Extract the [x, y] coordinate from the center of the cell holding the provided text.  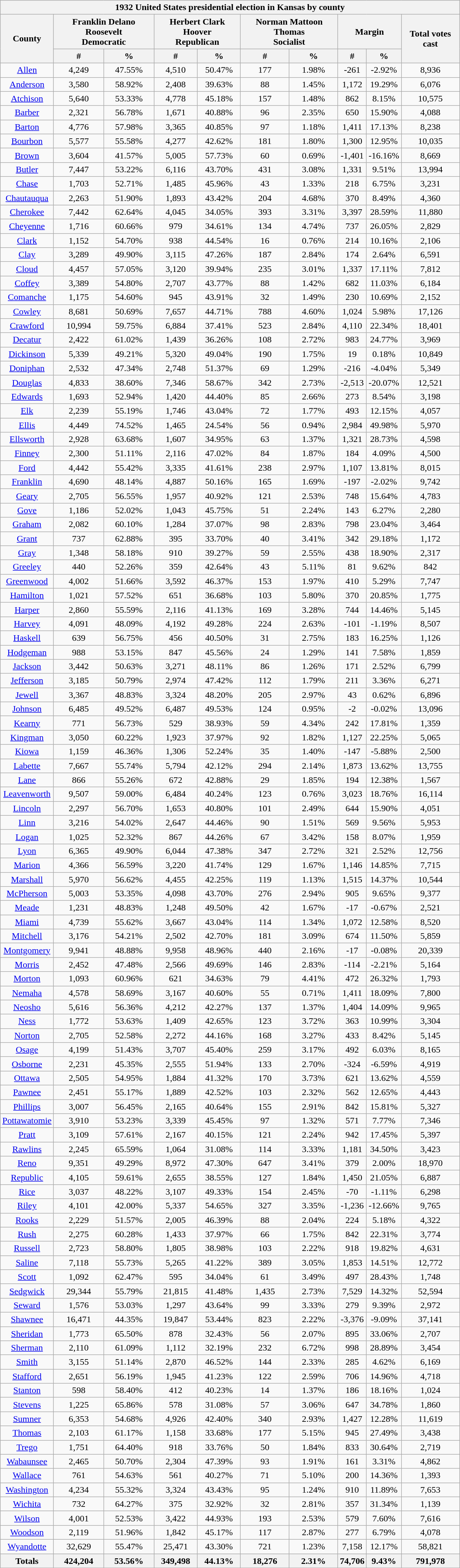
57 [265, 1405]
3.49% [313, 1277]
2,723 [79, 1248]
154 [265, 1192]
2,239 [79, 411]
2,452 [79, 965]
3,037 [79, 1192]
56.55% [129, 496]
Republic [27, 1177]
6,487 [176, 709]
2,928 [79, 439]
53.56% [129, 1561]
1,126 [431, 638]
55.79% [129, 1291]
3.72% [313, 1021]
55.58% [129, 141]
7,667 [79, 766]
-324 [352, 1064]
-70 [352, 1192]
8,238 [431, 127]
Phillips [27, 1107]
48.88% [129, 950]
49.52% [129, 709]
1.40% [313, 752]
50.47% [219, 70]
Ness [27, 1021]
54.63% [129, 1476]
Labette [27, 766]
273 [352, 396]
43.43% [219, 1490]
Jackson [27, 667]
-20.07% [384, 382]
65.86% [129, 1405]
1,957 [176, 496]
24.77% [384, 340]
58.40% [129, 1390]
18.76% [384, 794]
2,505 [79, 1078]
56.45% [129, 1107]
10,035 [431, 141]
60.96% [129, 979]
2,321 [79, 113]
571 [352, 1121]
57.52% [129, 595]
1,671 [176, 113]
15.81% [384, 1107]
3,220 [176, 865]
52.24% [219, 752]
96 [265, 113]
19 [352, 354]
47.42% [219, 681]
17.11% [384, 269]
41.57% [129, 155]
12,521 [431, 382]
9,507 [79, 794]
Decatur [27, 340]
561 [176, 1476]
Barber [27, 113]
4,277 [176, 141]
1,793 [431, 979]
847 [176, 652]
65.59% [129, 1149]
9.51% [384, 169]
28.73% [384, 439]
7,529 [352, 1291]
2,110 [79, 1348]
Ottawa [27, 1078]
2.31% [313, 1561]
29,344 [79, 1291]
1,607 [176, 439]
3,185 [79, 681]
44.93% [219, 1518]
Douglas [27, 382]
Rooks [27, 1220]
Clay [27, 255]
6.27% [384, 510]
8.42% [384, 1035]
8,165 [431, 1050]
52.94% [129, 396]
40.92% [219, 496]
200 [352, 1476]
47.38% [219, 851]
190 [265, 354]
8,936 [431, 70]
3.36% [384, 681]
2.94% [313, 894]
2,860 [79, 609]
Montgomery [27, 950]
-1.19% [384, 624]
1,772 [79, 1021]
28.59% [384, 212]
983 [352, 340]
41.13% [219, 609]
122 [265, 1376]
2,651 [79, 1376]
Crawford [27, 326]
5.15% [313, 1433]
86 [265, 667]
57.98% [129, 127]
375 [176, 1504]
Rice [27, 1192]
92 [265, 737]
119 [265, 879]
58.18% [129, 553]
50.16% [219, 482]
12.65% [384, 1092]
Shawnee [27, 1319]
51.90% [129, 198]
Norton [27, 1035]
1,093 [79, 979]
1.23% [313, 1546]
34.61% [219, 226]
4,718 [431, 1376]
9,351 [79, 1163]
64.40% [129, 1447]
3,397 [352, 212]
644 [352, 808]
235 [265, 269]
7,442 [79, 212]
748 [352, 496]
1.69% [313, 482]
81 [352, 567]
4,926 [176, 1419]
3.73% [313, 1078]
4,078 [431, 1532]
-2.92% [384, 70]
3,969 [431, 340]
11.50% [384, 936]
46.52% [219, 1362]
53.15% [129, 652]
2,119 [79, 1532]
49.50% [219, 908]
46.37% [219, 581]
Cloud [27, 269]
1,072 [352, 922]
1,112 [176, 1348]
56.75% [129, 638]
277 [352, 1532]
5,339 [79, 354]
1,175 [79, 297]
43.91% [219, 297]
3,422 [176, 1518]
Pratt [27, 1135]
56.78% [129, 113]
523 [265, 326]
3,604 [79, 155]
1,893 [176, 198]
8,520 [431, 922]
12.28% [384, 1419]
2.55% [313, 553]
12.17% [384, 1546]
1,485 [176, 184]
90 [265, 822]
18,276 [265, 1561]
53.03% [129, 1305]
42.40% [219, 1419]
47.30% [219, 1163]
1,775 [431, 595]
40.15% [219, 1135]
788 [265, 311]
1,435 [265, 1291]
60.10% [129, 524]
3,910 [79, 1121]
45.17% [219, 1532]
9,377 [431, 894]
49.33% [219, 1192]
1,433 [176, 1234]
2,984 [352, 425]
2,263 [79, 198]
3,464 [431, 524]
-4.04% [384, 368]
84 [265, 454]
55 [265, 993]
0.94% [313, 425]
11.89% [384, 1490]
61.17% [129, 1433]
141 [352, 652]
19,847 [176, 1319]
1,748 [431, 1277]
-216 [352, 368]
49.98% [384, 425]
424,204 [79, 1561]
1,746 [176, 411]
682 [352, 283]
4,045 [176, 212]
50.63% [129, 667]
Elk [27, 411]
1.26% [313, 667]
3,339 [176, 1121]
47.26% [219, 255]
Finney [27, 454]
2,532 [79, 368]
Saline [27, 1263]
Sheridan [27, 1333]
-6.59% [384, 1064]
48.09% [129, 624]
12,756 [431, 851]
3.42% [313, 837]
55.73% [129, 1263]
1,653 [176, 808]
51.43% [129, 1050]
19.82% [384, 1248]
4,366 [79, 865]
20.85% [384, 595]
4,778 [176, 98]
Kingman [27, 737]
Stanton [27, 1390]
53.44% [219, 1319]
13.81% [384, 468]
-261 [352, 70]
Miami [27, 922]
2,317 [431, 553]
4,051 [431, 808]
137 [265, 1007]
393 [265, 212]
56.70% [129, 808]
4,249 [79, 70]
72 [265, 411]
51.11% [129, 454]
56.62% [129, 879]
1,450 [352, 1177]
Jefferson [27, 681]
4,234 [79, 1490]
1,409 [176, 1021]
562 [352, 1092]
8.54% [384, 396]
3.09% [313, 936]
998 [352, 1348]
1,923 [176, 737]
Total votes cast [431, 39]
61 [265, 1277]
60.28% [129, 1234]
9.39% [384, 1305]
29 [265, 780]
3,007 [79, 1107]
59.75% [129, 326]
1,300 [352, 141]
58,821 [431, 1546]
Pawnee [27, 1092]
3,442 [79, 667]
62.88% [129, 539]
6,485 [79, 709]
55.17% [129, 1092]
347 [265, 851]
49.69% [219, 965]
36.26% [219, 340]
45.96% [219, 184]
35 [265, 752]
2,500 [431, 752]
2.59% [313, 1376]
170 [265, 1078]
Trego [27, 1447]
4,559 [431, 1078]
13,096 [431, 709]
8,507 [431, 624]
7,653 [431, 1490]
1.32% [313, 1121]
5,640 [79, 98]
14.51% [384, 1263]
56.73% [129, 723]
112 [265, 681]
979 [176, 226]
63.68% [129, 439]
21,815 [176, 1291]
66 [265, 1234]
40.88% [219, 113]
1,186 [79, 510]
40.80% [219, 808]
1,092 [79, 1277]
1,703 [79, 184]
9.62% [384, 567]
2.81% [313, 1504]
10,849 [431, 354]
1.87% [313, 454]
1.97% [313, 581]
43.42% [219, 198]
52.71% [129, 184]
42.62% [219, 141]
349,498 [176, 1561]
1,751 [79, 1447]
Seward [27, 1305]
2,719 [431, 1447]
2.93% [313, 1419]
34.63% [219, 979]
-0.08% [384, 950]
4,690 [79, 482]
2,106 [431, 241]
79 [265, 979]
3,289 [79, 255]
1,231 [79, 908]
7.60% [384, 1518]
1,393 [431, 1476]
54.68% [129, 1419]
1,146 [352, 865]
Wichita [27, 1504]
Wabaunsee [27, 1461]
2,451 [79, 1092]
6,116 [176, 169]
17.81% [384, 723]
47.34% [129, 368]
42.27% [219, 1007]
1.45% [313, 84]
5.18% [384, 1220]
Logan [27, 837]
1,158 [176, 1433]
-12.66% [384, 1206]
10.69% [384, 297]
2.07% [313, 1333]
51.57% [129, 1220]
0.95% [313, 709]
18,401 [431, 326]
2,165 [176, 1107]
Meade [27, 908]
58.92% [129, 84]
55.47% [129, 1546]
1,225 [79, 1405]
2,972 [431, 1305]
3,592 [176, 581]
1,842 [176, 1532]
42.00% [129, 1206]
12,772 [431, 1263]
Washington [27, 1490]
-16.16% [384, 155]
57.61% [129, 1135]
21.05% [384, 1177]
3.35% [313, 1206]
1.80% [313, 141]
2,275 [79, 1234]
-197 [352, 482]
Riley [27, 1206]
14.46% [384, 609]
49.21% [129, 354]
276 [265, 894]
2,300 [79, 454]
24.54% [219, 425]
Sedgwick [27, 1291]
Lyon [27, 851]
1,576 [79, 1305]
32.43% [219, 1333]
52.02% [129, 510]
14.85% [384, 865]
Anderson [27, 84]
938 [176, 241]
124 [265, 709]
-2.02% [384, 482]
2.33% [313, 1362]
60 [265, 155]
Cowley [27, 311]
51.37% [219, 368]
50 [265, 1447]
38.55% [219, 1177]
194 [352, 780]
3,109 [79, 1135]
6,799 [431, 667]
433 [352, 1035]
39.27% [219, 553]
-101 [352, 624]
1.34% [313, 922]
Lane [27, 780]
1,181 [352, 1149]
2.16% [313, 950]
895 [352, 1333]
Sumner [27, 1419]
-2 [352, 709]
1,321 [352, 439]
99 [265, 1305]
791,978 [431, 1561]
1,152 [79, 241]
54.02% [129, 822]
7,715 [431, 865]
230 [352, 297]
65.50% [129, 1333]
Edwards [27, 396]
359 [176, 567]
Hodgeman [27, 652]
57.05% [129, 269]
14 [265, 1390]
2,521 [431, 908]
1,043 [176, 510]
4,510 [176, 70]
22.31% [384, 1234]
13,994 [431, 169]
1.82% [313, 737]
85 [265, 396]
493 [352, 411]
-114 [352, 965]
5,265 [176, 1263]
2.45% [313, 1192]
Nemaha [27, 993]
153 [265, 581]
Stafford [27, 1376]
1,284 [176, 524]
52.53% [129, 1518]
-1.11% [384, 1192]
3.06% [313, 1405]
20,339 [431, 950]
5.11% [313, 567]
4.41% [313, 979]
Johnson [27, 709]
10,994 [79, 326]
410 [352, 581]
4.60% [313, 311]
9.65% [384, 894]
11,880 [431, 212]
862 [352, 98]
26.32% [384, 979]
48.14% [129, 482]
242 [352, 723]
4,098 [176, 894]
833 [352, 1447]
6.79% [384, 1532]
0.62% [384, 695]
1,515 [352, 879]
Harvey [27, 624]
14.09% [384, 1007]
2.04% [313, 1220]
232 [265, 1348]
42.12% [219, 766]
183 [352, 638]
761 [79, 1476]
24 [265, 652]
51.96% [129, 1532]
44.40% [219, 396]
3,167 [176, 993]
6,484 [176, 794]
5.98% [384, 311]
Dickinson [27, 354]
Kearny [27, 723]
0.71% [313, 993]
16,471 [79, 1319]
42.52% [219, 1092]
40.50% [219, 638]
395 [176, 539]
169 [265, 609]
3,667 [176, 922]
8.15% [384, 98]
Osborne [27, 1064]
16.25% [384, 638]
62.47% [129, 1277]
6,365 [79, 851]
Barton [27, 127]
Thomas [27, 1433]
1,427 [352, 1419]
3,454 [431, 1348]
48.20% [219, 695]
Butler [27, 169]
6,887 [431, 1177]
41.74% [219, 865]
18.90% [384, 553]
133 [265, 1064]
Neosho [27, 1007]
3,304 [431, 1021]
53.35% [129, 894]
4,192 [176, 624]
6,076 [431, 84]
Ellis [27, 425]
48.96% [219, 950]
10,544 [431, 879]
744 [352, 609]
6,591 [431, 255]
3,438 [431, 1433]
9,765 [431, 1206]
42 [265, 908]
3,389 [79, 283]
732 [79, 1504]
Wyandotte [27, 1546]
42.64% [219, 567]
1.98% [313, 70]
5,065 [431, 737]
22.25% [384, 737]
4,101 [79, 1206]
578 [176, 1405]
42.25% [219, 879]
-1,401 [352, 155]
53.33% [129, 98]
44.35% [129, 1319]
33.70% [219, 539]
438 [352, 553]
5,349 [431, 368]
211 [352, 681]
Marshall [27, 879]
Graham [27, 524]
5,397 [431, 1135]
0.18% [384, 354]
9,941 [79, 950]
40.27% [219, 1476]
1,139 [431, 1504]
12.58% [384, 922]
55.62% [129, 922]
3,120 [176, 269]
-1,236 [352, 1206]
8,015 [431, 468]
16 [265, 241]
2,103 [79, 1433]
10,575 [431, 98]
Linn [27, 822]
44.54% [219, 241]
7.77% [384, 1121]
4,919 [431, 1064]
42.70% [219, 936]
7,447 [79, 169]
45.40% [219, 1050]
-3,376 [352, 1319]
3,115 [176, 255]
5,577 [79, 141]
2.32% [313, 1092]
32,629 [79, 1546]
9.43% [384, 1561]
2,555 [176, 1064]
1,884 [176, 1078]
2,245 [79, 1149]
58.67% [219, 382]
4,783 [431, 496]
17.45% [384, 1135]
Geary [27, 496]
Cherokee [27, 212]
168 [265, 1035]
5,164 [431, 965]
6,169 [431, 1362]
Wilson [27, 1518]
14.37% [384, 879]
Marion [27, 865]
3,107 [176, 1192]
56.36% [129, 1007]
Chase [27, 184]
4.68% [313, 198]
3,176 [79, 936]
Allen [27, 70]
5,327 [431, 1107]
Gray [27, 553]
28.43% [384, 1277]
1.85% [313, 780]
4,091 [79, 624]
Jewell [27, 695]
54.65% [219, 1206]
279 [352, 1305]
Scott [27, 1277]
5,320 [176, 354]
0.69% [313, 155]
2,280 [431, 510]
Wallace [27, 1476]
1.13% [313, 879]
340 [265, 1419]
1,959 [431, 837]
15.64% [384, 496]
55.74% [129, 766]
Morris [27, 965]
2,272 [176, 1035]
161 [352, 1461]
41.23% [219, 1376]
3,050 [79, 737]
McPherson [27, 894]
34.50% [384, 1149]
57.73% [219, 155]
5,616 [79, 1007]
4,442 [79, 468]
6,884 [176, 326]
Ellsworth [27, 439]
7,657 [176, 311]
45.75% [219, 510]
64.27% [129, 1504]
186 [352, 1390]
6,044 [176, 851]
157 [265, 98]
58.80% [129, 1248]
5,794 [176, 766]
2.63% [313, 624]
942 [352, 1135]
1,853 [352, 1263]
1.49% [313, 297]
2.49% [313, 808]
1.33% [313, 184]
51.66% [129, 581]
205 [265, 695]
2.64% [384, 255]
143 [352, 510]
2,566 [176, 965]
4,088 [431, 113]
472 [352, 979]
294 [265, 766]
34.05% [219, 212]
2,304 [176, 1461]
1,337 [352, 269]
905 [352, 894]
1.18% [313, 127]
49.28% [219, 624]
3,023 [352, 794]
6.75% [384, 184]
4,455 [176, 879]
497 [352, 1277]
-2,513 [352, 382]
2,647 [176, 822]
4,500 [431, 454]
59.61% [129, 1177]
146 [265, 965]
95 [265, 1490]
Pottawatomie [27, 1121]
1,420 [176, 396]
1,567 [431, 780]
9,965 [431, 1007]
412 [176, 1390]
2.35% [313, 113]
56.19% [129, 1376]
8.49% [384, 198]
37.41% [219, 326]
1,107 [352, 468]
3,155 [79, 1362]
52.58% [129, 1035]
2,422 [79, 340]
40.23% [219, 1390]
39.63% [219, 84]
1.51% [313, 822]
3,365 [176, 127]
2,655 [176, 1177]
569 [352, 822]
117 [265, 1532]
52.26% [129, 567]
34.95% [219, 439]
2,082 [79, 524]
8,669 [431, 155]
51 [265, 510]
4.34% [313, 723]
4,862 [431, 1461]
379 [352, 1163]
41.32% [219, 1078]
50.70% [129, 1461]
1,359 [431, 723]
9,742 [431, 482]
Haskell [27, 638]
1.24% [313, 1490]
12.15% [384, 411]
8,972 [176, 1163]
174 [352, 255]
31 [265, 638]
Bourbon [27, 141]
42.88% [219, 780]
9.56% [384, 822]
Atchison [27, 98]
38.93% [219, 723]
798 [352, 524]
357 [352, 1504]
48.11% [219, 667]
33.06% [384, 1333]
823 [265, 1319]
2,870 [176, 1362]
Clark [27, 241]
529 [176, 723]
6,271 [431, 681]
54.95% [129, 1078]
40.24% [219, 794]
171 [352, 667]
11,619 [431, 1419]
108 [265, 340]
456 [176, 638]
-5.88% [384, 752]
2,748 [176, 368]
44.46% [219, 822]
866 [79, 780]
867 [176, 837]
144 [265, 1362]
67 [265, 837]
32.92% [219, 1504]
18.16% [384, 1390]
40.85% [219, 127]
4,887 [176, 482]
4,457 [79, 269]
46.36% [129, 752]
45.56% [219, 652]
-0.02% [384, 709]
41.22% [219, 1263]
3,335 [176, 468]
4,578 [79, 993]
33.68% [219, 1433]
259 [265, 1050]
98 [265, 524]
674 [352, 936]
2.75% [313, 638]
2,829 [431, 226]
55.59% [129, 609]
-2.21% [384, 965]
5.80% [313, 595]
4,739 [79, 922]
11.03% [384, 283]
651 [176, 595]
1,465 [176, 425]
3.27% [313, 1035]
-0.67% [384, 908]
327 [265, 1206]
52.32% [129, 837]
10.16% [384, 241]
7,118 [79, 1263]
55.19% [129, 411]
389 [265, 1263]
23.04% [384, 524]
3,580 [79, 84]
61.02% [129, 340]
49.29% [129, 1163]
1,064 [176, 1149]
Woodson [27, 1532]
7,812 [431, 269]
60.22% [129, 737]
53.63% [129, 1021]
706 [352, 1376]
1,945 [176, 1376]
214 [352, 241]
1,873 [352, 766]
204 [265, 198]
60.66% [129, 226]
14.36% [384, 1476]
43.64% [219, 1305]
1.48% [313, 98]
4,002 [79, 581]
579 [352, 1518]
988 [79, 652]
50.69% [129, 311]
43.77% [219, 283]
4,360 [431, 198]
1,025 [79, 837]
1.79% [313, 681]
6,184 [431, 283]
218 [352, 184]
3,231 [431, 184]
158 [352, 837]
38.98% [219, 1248]
2,465 [79, 1461]
1,716 [79, 226]
Hamilton [27, 595]
63 [265, 439]
3.01% [313, 269]
Norman Mattoon ThomasSocialist [289, 32]
2.66% [313, 396]
69 [265, 368]
33.76% [219, 1447]
7.58% [384, 652]
4,110 [352, 326]
22.34% [384, 326]
74,706 [352, 1561]
4,449 [79, 425]
49.04% [219, 354]
62.64% [129, 212]
14.96% [384, 1376]
Greeley [27, 567]
5,953 [431, 822]
3,367 [79, 695]
7,800 [431, 993]
672 [176, 780]
2.87% [313, 1532]
Kiowa [27, 752]
1.42% [313, 283]
Leavenworth [27, 794]
48.22% [129, 1192]
44.16% [219, 1035]
4,631 [431, 1248]
37.07% [219, 524]
4.09% [384, 454]
595 [176, 1277]
44.13% [219, 1561]
51.94% [219, 1064]
93 [265, 1461]
51.14% [129, 1362]
238 [265, 468]
47.55% [129, 70]
43.30% [219, 1546]
27.49% [384, 1433]
2.14% [313, 766]
37,141 [431, 1319]
5,859 [431, 936]
5,337 [176, 1206]
7,616 [431, 1518]
4,001 [79, 1518]
2.00% [384, 1163]
134 [265, 226]
42.65% [219, 1021]
56.59% [129, 865]
285 [352, 1362]
3.08% [313, 169]
Margin [369, 32]
Russell [27, 1248]
53.23% [129, 1121]
45.45% [219, 1121]
598 [79, 1390]
36.68% [219, 595]
721 [265, 1546]
55.32% [129, 1490]
2,502 [176, 936]
6.03% [384, 1050]
Stevens [27, 1405]
Cheyenne [27, 226]
492 [352, 1050]
47.39% [219, 1461]
5.10% [313, 1476]
Totals [27, 1561]
12.95% [384, 141]
4.62% [384, 1362]
34.78% [384, 1405]
54.70% [129, 241]
55.42% [129, 468]
49.53% [219, 709]
1,889 [176, 1092]
3,216 [79, 822]
Franklin Delano RooseveltDemocratic [104, 32]
2,408 [176, 84]
25,471 [176, 1546]
9,958 [176, 950]
18,970 [431, 1163]
Chautauqua [27, 198]
44.71% [219, 311]
Mitchell [27, 936]
1,860 [431, 1405]
7,747 [431, 581]
52,594 [431, 1291]
Reno [27, 1163]
29.18% [384, 539]
1.77% [313, 411]
Smith [27, 1362]
1,306 [176, 752]
4,776 [79, 127]
Harper [27, 609]
34.04% [219, 1277]
3,271 [176, 667]
19.29% [384, 84]
4,443 [431, 1092]
26.05% [384, 226]
4,199 [79, 1050]
1,805 [176, 1248]
2,231 [79, 1064]
771 [79, 723]
Morton [27, 979]
2,974 [176, 681]
1,773 [79, 1333]
431 [265, 169]
30.64% [384, 1447]
Lincoln [27, 808]
Rush [27, 1234]
18.09% [384, 993]
3,707 [176, 1050]
3,774 [431, 1234]
54.60% [129, 297]
Brown [27, 155]
-9.09% [384, 1319]
41.61% [219, 468]
1,159 [79, 752]
28.89% [384, 1348]
2,167 [176, 1135]
10.99% [384, 1021]
4,833 [79, 382]
1,404 [352, 1007]
58.69% [129, 993]
47.48% [129, 965]
2,152 [431, 297]
31.34% [384, 1504]
1,127 [352, 737]
39.94% [219, 269]
55.26% [129, 780]
County [27, 39]
1,297 [176, 1305]
Franklin [27, 482]
5,005 [176, 155]
2.91% [313, 1107]
3.05% [313, 1263]
1,248 [176, 908]
Comanche [27, 297]
Coffey [27, 283]
Herbert Clark HooverRepublican [197, 32]
1.91% [313, 1461]
6,896 [431, 695]
Gove [27, 510]
54.21% [129, 936]
1,331 [352, 169]
2,297 [79, 808]
4,598 [431, 439]
53.22% [129, 169]
Doniphan [27, 368]
6,353 [79, 1419]
1,021 [79, 595]
16,114 [431, 794]
4,212 [176, 1007]
187 [265, 255]
650 [352, 113]
4.74% [313, 226]
12.38% [384, 780]
45.35% [129, 1064]
8,681 [79, 311]
17,126 [431, 311]
Osage [27, 1050]
4,105 [79, 1177]
Sherman [27, 1348]
3.17% [313, 1050]
165 [265, 482]
1,439 [176, 340]
54.80% [129, 283]
2,005 [176, 1220]
1,693 [79, 396]
38.60% [129, 382]
41.48% [219, 1291]
193 [265, 1518]
13,755 [431, 766]
127 [265, 1177]
59.00% [129, 794]
32.19% [219, 1348]
101 [265, 808]
321 [352, 851]
184 [352, 454]
Grant [27, 539]
3.28% [313, 609]
61.09% [129, 1348]
155 [265, 1107]
5,003 [79, 894]
1,859 [431, 652]
639 [79, 638]
50.79% [129, 681]
7,158 [352, 1546]
45.18% [219, 98]
2,229 [79, 1220]
6,298 [431, 1192]
40.64% [219, 1107]
Rawlins [27, 1149]
3,198 [431, 396]
6.72% [313, 1348]
14.32% [384, 1291]
2.70% [313, 1064]
363 [352, 1021]
40.60% [219, 993]
3,423 [431, 1149]
74.52% [129, 425]
Ford [27, 468]
17.13% [384, 127]
129 [265, 865]
47.02% [219, 454]
Greenwood [27, 581]
4,057 [431, 411]
4,322 [431, 1220]
44.26% [219, 837]
1,348 [79, 553]
46.39% [219, 1220]
40 [265, 539]
1932 United States presidential election in Kansas by county [230, 7]
71 [265, 1476]
-147 [352, 752]
8.07% [384, 837]
5.29% [384, 581]
878 [176, 1333]
